From the cell containing the given text, extract its center point as (x, y) coordinate. 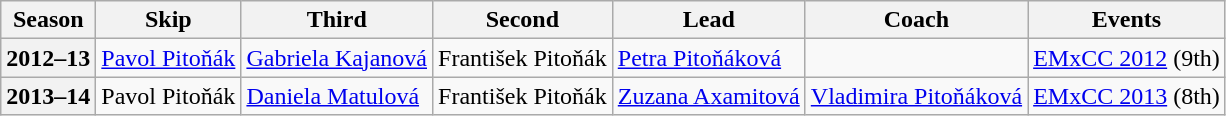
EMxCC 2013 (8th) (1127, 96)
Daniela Matulová (337, 96)
EMxCC 2012 (9th) (1127, 58)
Lead (708, 20)
Events (1127, 20)
Skip (168, 20)
Petra Pitoňáková (708, 58)
Coach (916, 20)
Second (523, 20)
Zuzana Axamitová (708, 96)
Vladimira Pitoňáková (916, 96)
Gabriela Kajanová (337, 58)
2013–14 (48, 96)
2012–13 (48, 58)
Season (48, 20)
Third (337, 20)
